Determine the [x, y] coordinate at the center of the cell enclosing the given text.  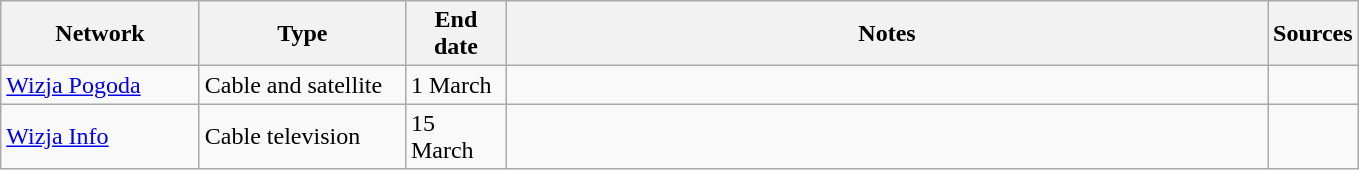
Cable television [302, 136]
Type [302, 34]
End date [456, 34]
Network [100, 34]
Sources [1314, 34]
1 March [456, 85]
Notes [886, 34]
15 March [456, 136]
Wizja Info [100, 136]
Wizja Pogoda [100, 85]
Cable and satellite [302, 85]
